Determine the [X, Y] coordinate at the center of the cell enclosing the given text.  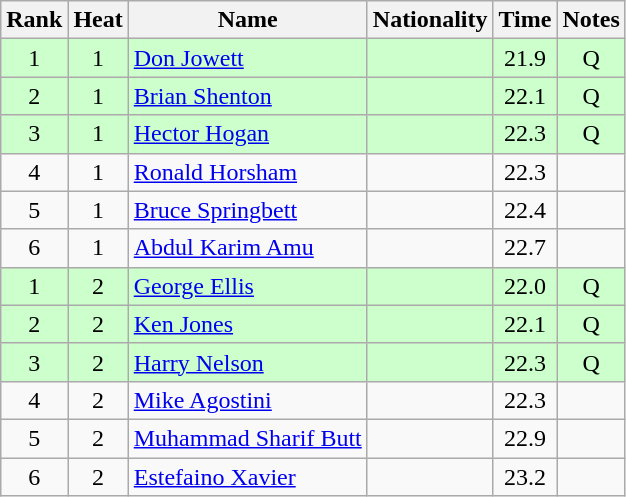
George Ellis [248, 286]
22.4 [525, 210]
Rank [34, 20]
Estefaino Xavier [248, 477]
Hector Hogan [248, 134]
Name [248, 20]
23.2 [525, 477]
Muhammad Sharif Butt [248, 438]
Nationality [430, 20]
21.9 [525, 58]
Brian Shenton [248, 96]
22.0 [525, 286]
Don Jowett [248, 58]
22.7 [525, 248]
Mike Agostini [248, 400]
Abdul Karim Amu [248, 248]
Ronald Horsham [248, 172]
Notes [591, 20]
Time [525, 20]
Ken Jones [248, 324]
Harry Nelson [248, 362]
22.9 [525, 438]
Bruce Springbett [248, 210]
Heat [98, 20]
